Capture the cell that displays the provided text and extract its (x, y) central coordinate. 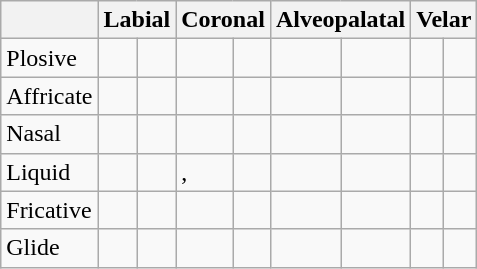
Velar (444, 20)
Fricative (50, 210)
Labial (137, 20)
Glide (50, 248)
Alveopalatal (340, 20)
Liquid (50, 172)
Plosive (50, 58)
Nasal (50, 134)
Affricate (50, 96)
, (204, 172)
Coronal (224, 20)
